Pinpoint the cell where the given text exists, returning its [X, Y] midpoint coordinate. 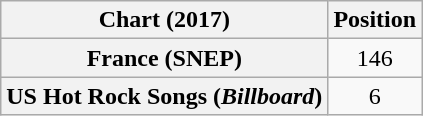
Position [375, 20]
146 [375, 58]
France (SNEP) [164, 58]
Chart (2017) [164, 20]
6 [375, 96]
US Hot Rock Songs (Billboard) [164, 96]
